Output the [X, Y] coordinate of the center of the cell containing the given text.  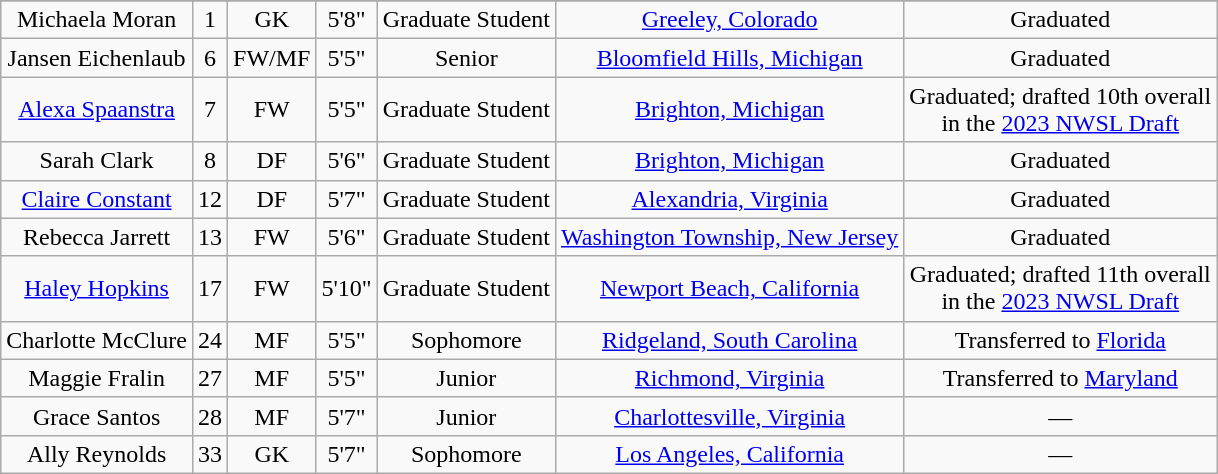
1 [210, 20]
Claire Constant [97, 199]
Washington Township, New Jersey [729, 237]
Greeley, Colorado [729, 20]
7 [210, 110]
Bloomfield Hills, Michigan [729, 58]
Alexa Spaanstra [97, 110]
33 [210, 454]
Charlottesville, Virginia [729, 416]
Newport Beach, California [729, 288]
Los Angeles, California [729, 454]
Graduated; drafted 11th overallin the 2023 NWSL Draft [1060, 288]
Maggie Fralin [97, 378]
FW/MF [272, 58]
8 [210, 161]
Transferred to Maryland [1060, 378]
13 [210, 237]
28 [210, 416]
6 [210, 58]
12 [210, 199]
Richmond, Virginia [729, 378]
5'8" [346, 20]
Graduated; drafted 10th overallin the 2023 NWSL Draft [1060, 110]
Alexandria, Virginia [729, 199]
Ally Reynolds [97, 454]
Grace Santos [97, 416]
27 [210, 378]
Transferred to Florida [1060, 340]
Charlotte McClure [97, 340]
24 [210, 340]
5'10" [346, 288]
Ridgeland, South Carolina [729, 340]
Michaela Moran [97, 20]
Rebecca Jarrett [97, 237]
Jansen Eichenlaub [97, 58]
Senior [466, 58]
Haley Hopkins [97, 288]
Sarah Clark [97, 161]
17 [210, 288]
